Detect which cell encompasses the target text, then output its (x, y) center coordinate. 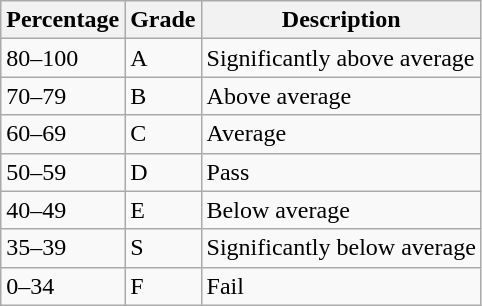
Pass (341, 172)
S (163, 248)
70–79 (63, 96)
Average (341, 134)
Above average (341, 96)
0–34 (63, 286)
35–39 (63, 248)
C (163, 134)
Fail (341, 286)
60–69 (63, 134)
50–59 (63, 172)
E (163, 210)
Percentage (63, 20)
B (163, 96)
Grade (163, 20)
F (163, 286)
Significantly below average (341, 248)
80–100 (63, 58)
Below average (341, 210)
Significantly above average (341, 58)
Description (341, 20)
A (163, 58)
D (163, 172)
40–49 (63, 210)
